Extract the [X, Y] coordinate from the center of the cell holding the provided text.  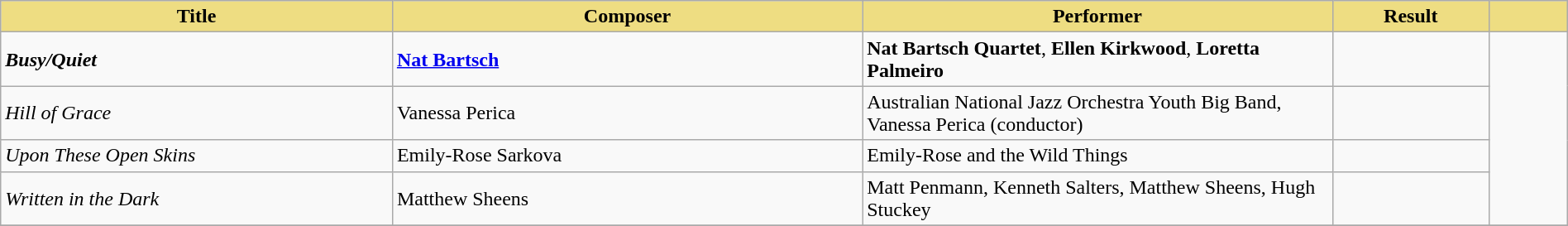
Australian National Jazz Orchestra Youth Big Band, Vanessa Perica (conductor) [1097, 113]
Composer [627, 17]
Performer [1097, 17]
Nat Bartsch [627, 60]
Hill of Grace [197, 113]
Written in the Dark [197, 199]
Nat Bartsch Quartet, Ellen Kirkwood, Loretta Palmeiro [1097, 60]
Vanessa Perica [627, 113]
Matt Penmann, Kenneth Salters, Matthew Sheens, Hugh Stuckey [1097, 199]
Emily-Rose and the Wild Things [1097, 156]
Busy/Quiet [197, 60]
Upon These Open Skins [197, 156]
Matthew Sheens [627, 199]
Title [197, 17]
Result [1411, 17]
Emily-Rose Sarkova [627, 156]
